Provide the [x, y] coordinate of the cell's center where the given text is located.  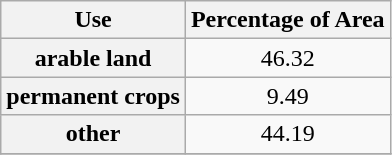
Percentage of Area [288, 20]
permanent crops [94, 96]
Use [94, 20]
other [94, 134]
46.32 [288, 58]
9.49 [288, 96]
arable land [94, 58]
44.19 [288, 134]
